Find where the given text appears and provide that cell's center as [x, y] coordinate. 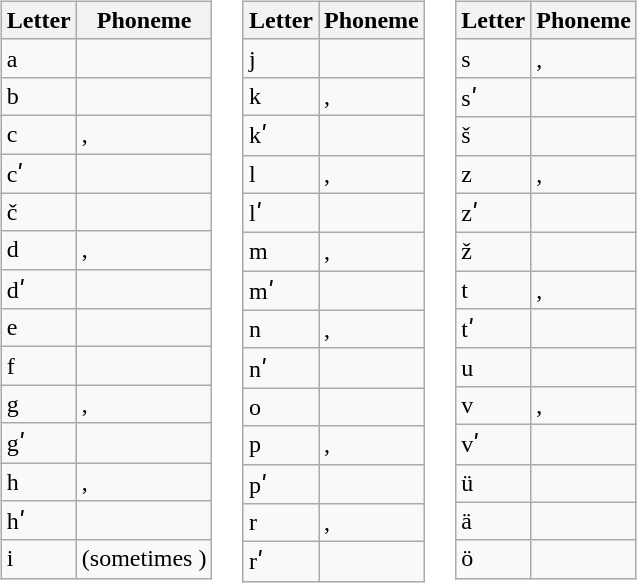
(sometimes ) [144, 559]
s [494, 58]
k [280, 96]
tʹ [494, 329]
pʹ [280, 484]
b [38, 96]
ä [494, 521]
nʹ [280, 368]
č [38, 212]
mʹ [280, 291]
gʹ [38, 443]
c [38, 134]
cʹ [38, 174]
kʹ [280, 135]
zʹ [494, 213]
i [38, 559]
ž [494, 252]
u [494, 367]
dʹ [38, 289]
t [494, 290]
e [38, 328]
f [38, 366]
š [494, 136]
m [280, 252]
l [280, 174]
ü [494, 483]
hʹ [38, 521]
a [38, 58]
g [38, 404]
v [494, 405]
rʹ [280, 562]
h [38, 481]
lʹ [280, 213]
j [280, 58]
d [38, 250]
sʹ [494, 97]
z [494, 174]
p [280, 445]
r [280, 523]
ö [494, 559]
o [280, 407]
vʹ [494, 444]
n [280, 329]
